Return [x, y] of the center of cell containing provided text 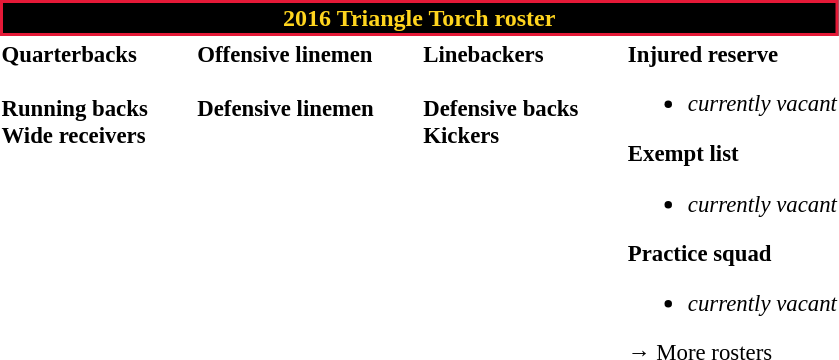
2016 Triangle Torch roster [419, 18]
